Output the [X, Y] coordinate of the center of the cell containing the given text.  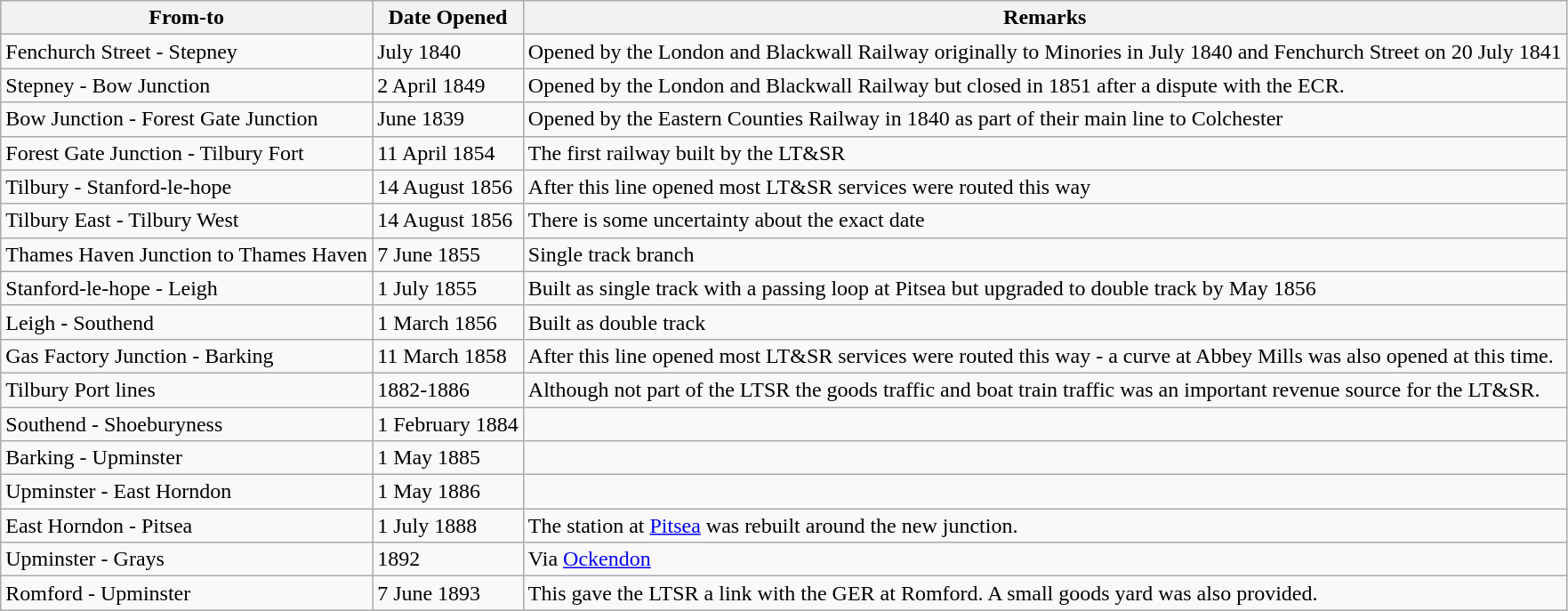
1892 [448, 559]
Fenchurch Street - Stepney [187, 52]
Gas Factory Junction - Barking [187, 356]
Leigh - Southend [187, 322]
1 July 1888 [448, 526]
After this line opened most LT&SR services were routed this way [1044, 187]
1 May 1885 [448, 458]
1 May 1886 [448, 492]
Opened by the London and Blackwall Railway but closed in 1851 after a dispute with the ECR. [1044, 85]
Single track branch [1044, 254]
Tilbury East - Tilbury West [187, 221]
11 April 1854 [448, 153]
7 June 1855 [448, 254]
Southend - Shoeburyness [187, 424]
This gave the LTSR a link with the GER at Romford. A small goods yard was also provided. [1044, 593]
June 1839 [448, 119]
Built as single track with a passing loop at Pitsea but upgraded to double track by May 1856 [1044, 288]
Barking - Upminster [187, 458]
Thames Haven Junction to Thames Haven [187, 254]
1882-1886 [448, 390]
Romford - Upminster [187, 593]
Stepney - Bow Junction [187, 85]
2 April 1849 [448, 85]
Upminster - East Horndon [187, 492]
Upminster - Grays [187, 559]
Built as double track [1044, 322]
1 March 1856 [448, 322]
There is some uncertainty about the exact date [1044, 221]
7 June 1893 [448, 593]
The first railway built by the LT&SR [1044, 153]
July 1840 [448, 52]
Although not part of the LTSR the goods traffic and boat train traffic was an important revenue source for the LT&SR. [1044, 390]
11 March 1858 [448, 356]
Opened by the Eastern Counties Railway in 1840 as part of their main line to Colchester [1044, 119]
Date Opened [448, 18]
Tilbury - Stanford-le-hope [187, 187]
Bow Junction - Forest Gate Junction [187, 119]
Via Ockendon [1044, 559]
Opened by the London and Blackwall Railway originally to Minories in July 1840 and Fenchurch Street on 20 July 1841 [1044, 52]
1 July 1855 [448, 288]
Tilbury Port lines [187, 390]
Remarks [1044, 18]
The station at Pitsea was rebuilt around the new junction. [1044, 526]
After this line opened most LT&SR services were routed this way - a curve at Abbey Mills was also opened at this time. [1044, 356]
Forest Gate Junction - Tilbury Fort [187, 153]
From-to [187, 18]
Stanford-le-hope - Leigh [187, 288]
1 February 1884 [448, 424]
East Horndon - Pitsea [187, 526]
